Capture the cell that displays the provided text and extract its [x, y] central coordinate. 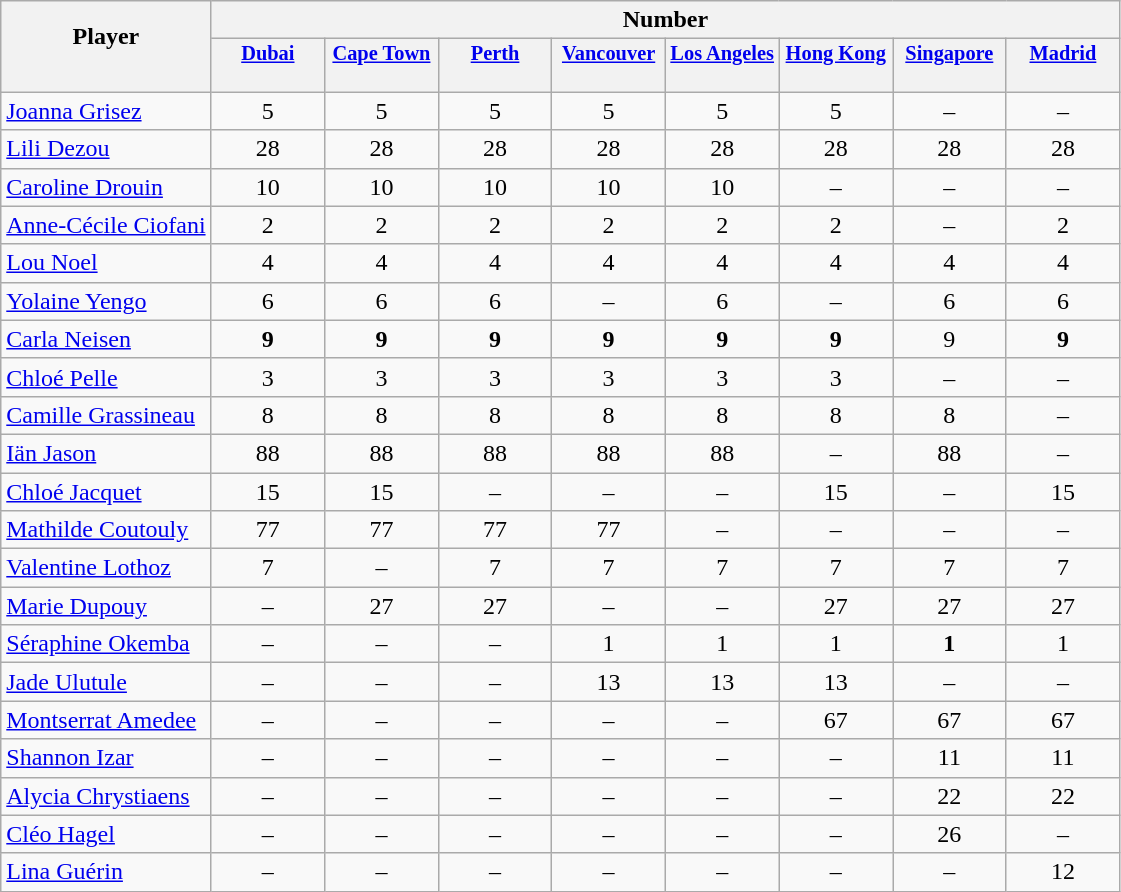
Mathilde Coutouly [106, 530]
Hong Kong [836, 54]
Cléo Hagel [106, 834]
Singapore [950, 54]
Player [106, 36]
Alycia Chrystiaens [106, 796]
Dubai [268, 54]
Iän Jason [106, 453]
Jade Ulutule [106, 682]
Vancouver [609, 54]
Los Angeles [722, 54]
Montserrat Amedee [106, 720]
Caroline Drouin [106, 187]
Anne-Cécile Ciofani [106, 225]
Lina Guérin [106, 872]
Number [666, 20]
Camille Grassineau [106, 415]
Carla Neisen [106, 339]
Marie Dupouy [106, 606]
12 [1063, 872]
Lili Dezou [106, 149]
Joanna Grisez [106, 111]
Séraphine Okemba [106, 644]
Lou Noel [106, 263]
Chloé Pelle [106, 377]
26 [950, 834]
Yolaine Yengo [106, 301]
Chloé Jacquet [106, 491]
Valentine Lothoz [106, 568]
Perth [495, 54]
Cape Town [382, 54]
Madrid [1063, 54]
Shannon Izar [106, 758]
